Output the [x, y] coordinate of the center of the cell containing the given text.  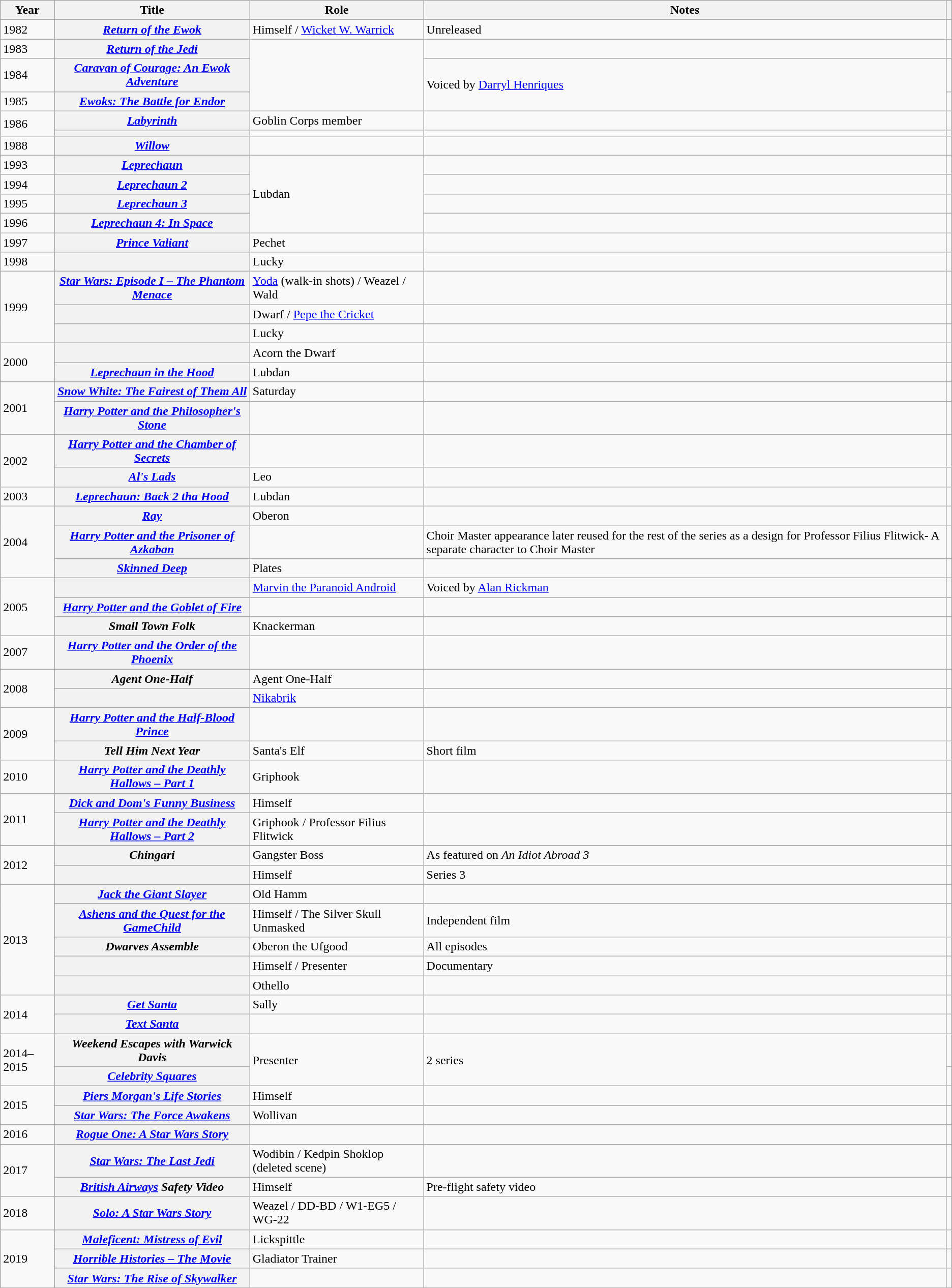
Yoda (walk-in shots) / Weazel / Wald [337, 288]
Griphook [337, 777]
1985 [27, 101]
Himself / Presenter [337, 966]
2013 [27, 940]
Leprechaun in the Hood [152, 372]
British Airways Safety Video [152, 1187]
Dwarves Assemble [152, 946]
Star Wars: Episode I – The Phantom Menace [152, 288]
Griphook / Professor Filius Flitwick [337, 829]
Snow White: The Fairest of Them All [152, 392]
All episodes [685, 946]
2005 [27, 607]
2015 [27, 1105]
2010 [27, 777]
Gladiator Trainer [337, 1259]
Old Hamm [337, 894]
Goblin Corps member [337, 121]
Tell Him Next Year [152, 751]
Get Santa [152, 1005]
2 series [685, 1060]
Jack the Giant Slayer [152, 894]
Knackerman [337, 626]
Leprechaun [152, 165]
Title [152, 10]
1982 [27, 29]
Harry Potter and the Philosopher's Stone [152, 418]
1996 [27, 223]
Plates [337, 568]
Documentary [685, 966]
Independent film [685, 920]
Return of the Ewok [152, 29]
Voiced by Alan Rickman [685, 587]
Labyrinth [152, 121]
1993 [27, 165]
Star Wars: The Force Awakens [152, 1115]
Star Wars: The Rise of Skywalker [152, 1278]
Gangster Boss [337, 855]
1984 [27, 75]
2011 [27, 820]
Ewoks: The Battle for Endor [152, 101]
Pechet [337, 243]
Notes [685, 10]
Al's Lads [152, 477]
Marvin the Paranoid Android [337, 587]
As featured on An Idiot Abroad 3 [685, 855]
Leprechaun 3 [152, 203]
2001 [27, 408]
Unreleased [685, 29]
Himself / Wicket W. Warrick [337, 29]
Voiced by Darryl Henriques [685, 84]
Text Santa [152, 1024]
Leprechaun 4: In Space [152, 223]
Short film [685, 751]
Leo [337, 477]
1983 [27, 49]
Rogue One: A Star Wars Story [152, 1134]
Harry Potter and the Chamber of Secrets [152, 451]
2007 [27, 653]
Celebrity Squares [152, 1076]
Santa's Elf [337, 751]
Star Wars: The Last Jedi [152, 1160]
Leprechaun 2 [152, 184]
Acorn the Dwarf [337, 353]
2019 [27, 1259]
Himself / The Silver Skull Unmasked [337, 920]
Piers Morgan's Life Stories [152, 1096]
Saturday [337, 392]
Series 3 [685, 875]
Willow [152, 145]
Choir Master appearance later reused for the rest of the series as a design for Professor Filius Flitwick- A separate character to Choir Master [685, 542]
Ray [152, 516]
1995 [27, 203]
Role [337, 10]
Return of the Jedi [152, 49]
2014–2015 [27, 1060]
2004 [27, 542]
Chingari [152, 855]
Year [27, 10]
1997 [27, 243]
2008 [27, 688]
Harry Potter and the Goblet of Fire [152, 607]
Oberon the Ufgood [337, 946]
Lickspittle [337, 1239]
Harry Potter and the Order of the Phoenix [152, 653]
2018 [27, 1213]
Horrible Histories – The Movie [152, 1259]
Prince Valiant [152, 243]
2012 [27, 865]
1994 [27, 184]
1999 [27, 307]
Wodibin / Kedpin Shoklop (deleted scene) [337, 1160]
1988 [27, 145]
Presenter [337, 1060]
2000 [27, 363]
2009 [27, 734]
Harry Potter and the Deathly Hallows – Part 1 [152, 777]
1986 [27, 123]
Solo: A Star Wars Story [152, 1213]
Othello [337, 985]
Harry Potter and the Half-Blood Prince [152, 724]
Harry Potter and the Prisoner of Azkaban [152, 542]
2016 [27, 1134]
Oberon [337, 516]
Caravan of Courage: An Ewok Adventure [152, 75]
Ashens and the Quest for the GameChild [152, 920]
Harry Potter and the Deathly Hallows – Part 2 [152, 829]
Maleficent: Mistress of Evil [152, 1239]
Dwarf / Pepe the Cricket [337, 314]
2002 [27, 461]
Dick and Dom's Funny Business [152, 803]
Skinned Deep [152, 568]
2003 [27, 496]
2017 [27, 1171]
1998 [27, 262]
Wollivan [337, 1115]
Pre-flight safety video [685, 1187]
Small Town Folk [152, 626]
Weazel / DD-BD / W1-EG5 / WG-22 [337, 1213]
2014 [27, 1014]
Sally [337, 1005]
Weekend Escapes with Warwick Davis [152, 1051]
Leprechaun: Back 2 tha Hood [152, 496]
Nikabrik [337, 698]
